Determine the (X, Y) coordinate at the center of the cell enclosing the given text.  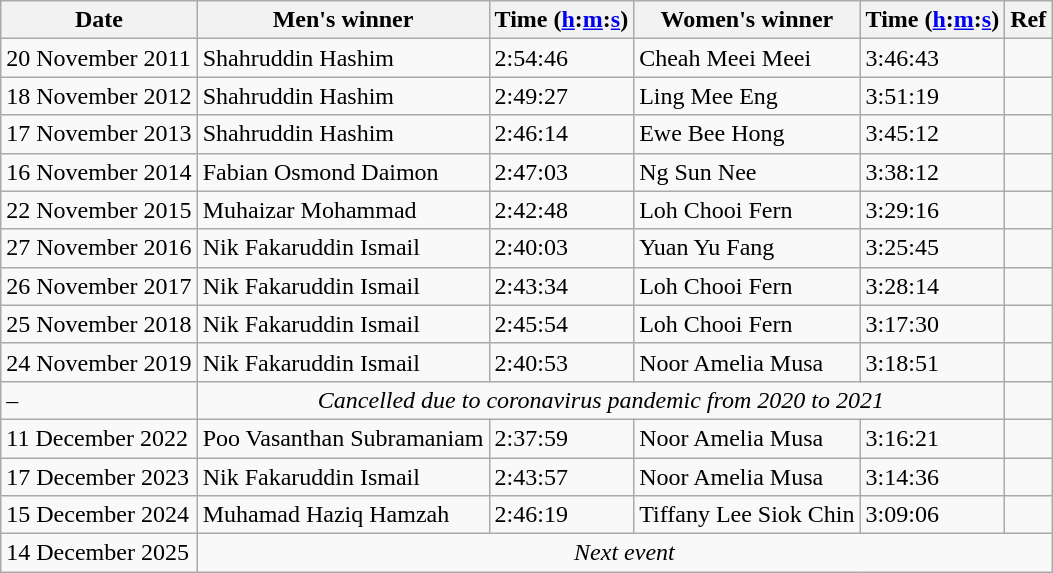
Muhamad Haziq Hamzah (343, 515)
22 November 2015 (99, 210)
16 November 2014 (99, 172)
Ng Sun Nee (747, 172)
3:46:43 (932, 58)
2:45:54 (562, 324)
24 November 2019 (99, 362)
2:49:27 (562, 96)
– (99, 400)
2:40:03 (562, 248)
17 November 2013 (99, 134)
Cancelled due to coronavirus pandemic from 2020 to 2021 (601, 400)
3:38:12 (932, 172)
Muhaizar Mohammad (343, 210)
3:09:06 (932, 515)
20 November 2011 (99, 58)
Women's winner (747, 20)
3:18:51 (932, 362)
Tiffany Lee Siok Chin (747, 515)
2:47:03 (562, 172)
2:46:19 (562, 515)
3:17:30 (932, 324)
Cheah Meei Meei (747, 58)
2:37:59 (562, 438)
3:14:36 (932, 477)
3:45:12 (932, 134)
3:25:45 (932, 248)
3:28:14 (932, 286)
Date (99, 20)
17 December 2023 (99, 477)
3:51:19 (932, 96)
25 November 2018 (99, 324)
Ling Mee Eng (747, 96)
Yuan Yu Fang (747, 248)
Next event (624, 553)
2:43:57 (562, 477)
3:16:21 (932, 438)
Ewe Bee Hong (747, 134)
11 December 2022 (99, 438)
Ref (1028, 20)
2:40:53 (562, 362)
Fabian Osmond Daimon (343, 172)
Men's winner (343, 20)
2:54:46 (562, 58)
2:46:14 (562, 134)
2:43:34 (562, 286)
18 November 2012 (99, 96)
26 November 2017 (99, 286)
15 December 2024 (99, 515)
27 November 2016 (99, 248)
14 December 2025 (99, 553)
2:42:48 (562, 210)
3:29:16 (932, 210)
Poo Vasanthan Subramaniam (343, 438)
